Pinpoint the cell where the given text exists, returning its [x, y] midpoint coordinate. 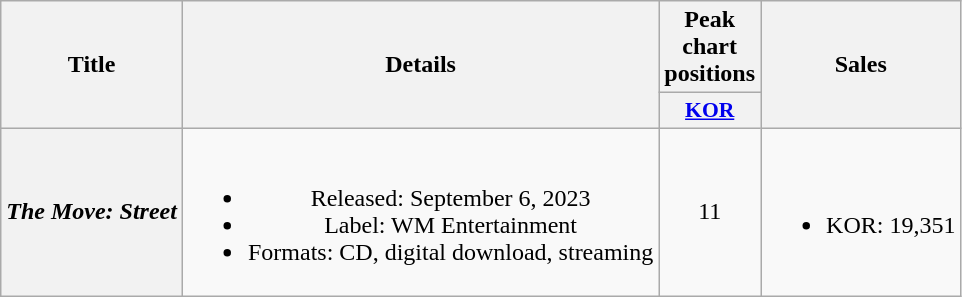
Released: September 6, 2023Label: WM EntertainmentFormats: CD, digital download, streaming [420, 212]
11 [710, 212]
Sales [861, 65]
KOR [710, 111]
Peak chartpositions [710, 47]
The Move: Street [92, 212]
Title [92, 65]
KOR: 19,351 [861, 212]
Details [420, 65]
